Search for the cell housing the specified text and yield its [X, Y] center coordinate. 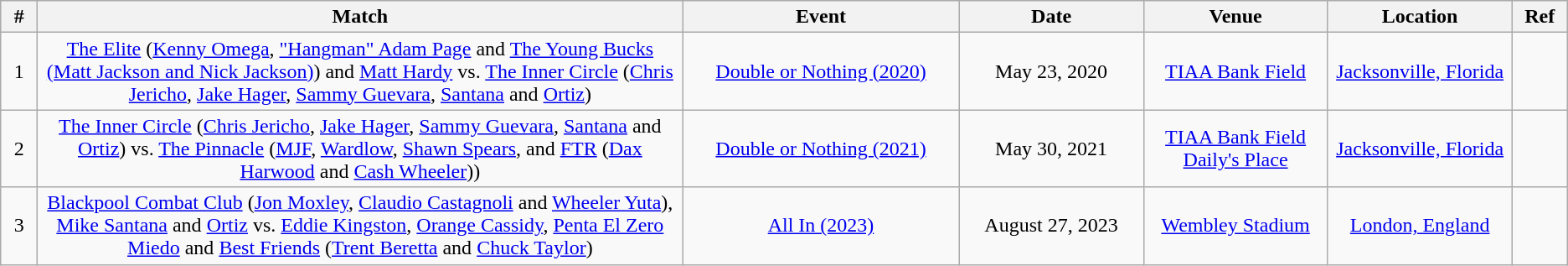
Double or Nothing (2020) [821, 71]
Ref [1540, 17]
May 30, 2021 [1051, 149]
# [19, 17]
Location [1420, 17]
TIAA Bank FieldDaily's Place [1235, 149]
August 27, 2023 [1051, 226]
1 [19, 71]
Date [1051, 17]
London, England [1420, 226]
Wembley Stadium [1235, 226]
3 [19, 226]
Venue [1235, 17]
May 23, 2020 [1051, 71]
Double or Nothing (2021) [821, 149]
Event [821, 17]
Match [360, 17]
2 [19, 149]
All In (2023) [821, 226]
TIAA Bank Field [1235, 71]
